Pinpoint the cell where the given text exists, returning its [x, y] midpoint coordinate. 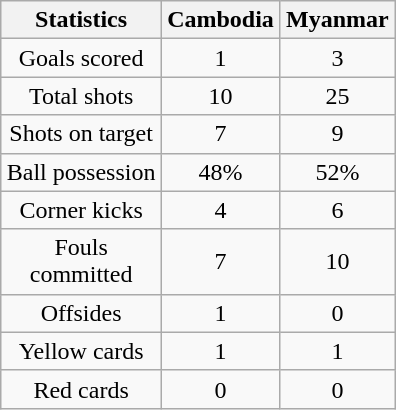
9 [337, 134]
48% [221, 172]
Statistics [82, 20]
Goals scored [82, 58]
Fouls committed [82, 262]
25 [337, 96]
Red cards [82, 389]
Shots on target [82, 134]
6 [337, 210]
Yellow cards [82, 351]
Total shots [82, 96]
4 [221, 210]
3 [337, 58]
52% [337, 172]
Cambodia [221, 20]
Corner kicks [82, 210]
Ball possession [82, 172]
Myanmar [337, 20]
Offsides [82, 313]
